Find where the given text appears and provide that cell's center as (x, y) coordinate. 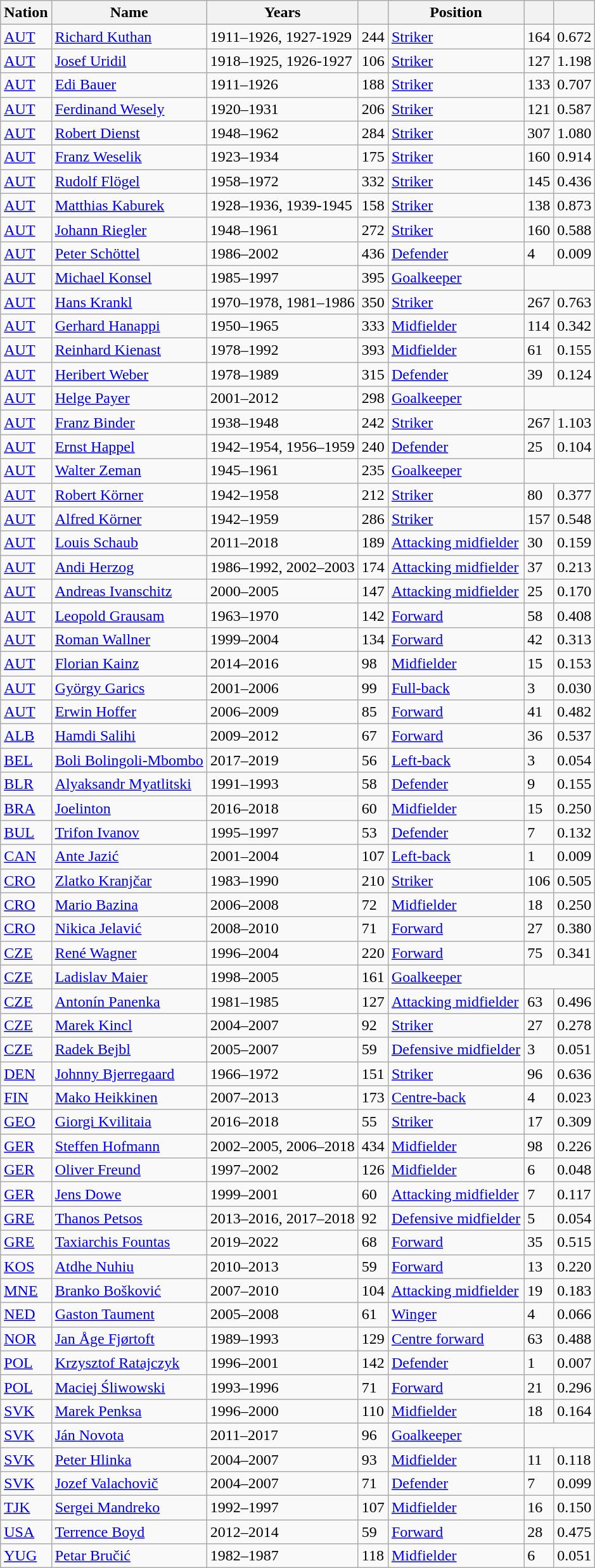
Marek Kincl (129, 1025)
0.488 (574, 1339)
0.763 (574, 302)
Terrence Boyd (129, 1532)
0.548 (574, 519)
175 (373, 157)
Reinhard Kienast (129, 350)
145 (539, 181)
9 (539, 784)
1942–1959 (283, 519)
Mario Bazina (129, 905)
1920–1931 (283, 109)
Ante Jazić (129, 857)
0.496 (574, 1001)
Franz Binder (129, 423)
YUG (26, 1556)
0.159 (574, 543)
333 (373, 326)
220 (373, 953)
16 (539, 1508)
1996–2004 (283, 953)
0.515 (574, 1242)
93 (373, 1459)
BEL (26, 760)
René Wagner (129, 953)
Hamdi Salihi (129, 736)
151 (373, 1074)
0.030 (574, 687)
0.873 (574, 205)
55 (373, 1122)
2008–2010 (283, 929)
Trifon Ivanov (129, 832)
2005–2008 (283, 1315)
133 (539, 85)
Andi Herzog (129, 567)
BRA (26, 808)
0.537 (574, 736)
67 (373, 736)
75 (539, 953)
Franz Weselik (129, 157)
Helge Payer (129, 398)
0.099 (574, 1484)
Johnny Bjerregaard (129, 1074)
Alfred Körner (129, 519)
CAN (26, 857)
Peter Schöttel (129, 253)
1999–2004 (283, 639)
0.278 (574, 1025)
0.124 (574, 374)
121 (539, 109)
0.707 (574, 85)
0.587 (574, 109)
240 (373, 447)
104 (373, 1291)
Ladislav Maier (129, 977)
Zlatko Kranjčar (129, 881)
0.170 (574, 591)
2009–2012 (283, 736)
BUL (26, 832)
0.066 (574, 1315)
0.341 (574, 953)
1950–1965 (283, 326)
110 (373, 1411)
1911–1926 (283, 85)
Roman Wallner (129, 639)
350 (373, 302)
1992–1997 (283, 1508)
158 (373, 205)
0.482 (574, 712)
41 (539, 712)
129 (373, 1339)
28 (539, 1532)
307 (539, 133)
436 (373, 253)
1997–2002 (283, 1170)
212 (373, 495)
30 (539, 543)
19 (539, 1291)
Steffen Hofmann (129, 1146)
1942–1954, 1956–1959 (283, 447)
1985–1997 (283, 277)
0.636 (574, 1074)
FIN (26, 1098)
17 (539, 1122)
Louis Schaub (129, 543)
1986–2002 (283, 253)
Robert Körner (129, 495)
1928–1936, 1939-1945 (283, 205)
56 (373, 760)
Erwin Hoffer (129, 712)
Centre-back (456, 1098)
Matthias Kaburek (129, 205)
Rudolf Flögel (129, 181)
Johann Riegler (129, 229)
2011–2018 (283, 543)
2006–2008 (283, 905)
0.505 (574, 881)
0.183 (574, 1291)
1.080 (574, 133)
206 (373, 109)
Peter Hlinka (129, 1459)
2007–2010 (283, 1291)
Leopold Grausam (129, 615)
USA (26, 1532)
0.164 (574, 1411)
1996–2000 (283, 1411)
0.408 (574, 615)
210 (373, 881)
0.023 (574, 1098)
0.117 (574, 1194)
1970–1978, 1981–1986 (283, 302)
434 (373, 1146)
MNE (26, 1291)
Ján Novota (129, 1435)
298 (373, 398)
42 (539, 639)
1942–1958 (283, 495)
1995–1997 (283, 832)
1958–1972 (283, 181)
Ferdinand Wesely (129, 109)
2010–2013 (283, 1266)
0.220 (574, 1266)
Sergei Mandreko (129, 1508)
Ernst Happel (129, 447)
174 (373, 567)
1.103 (574, 423)
0.377 (574, 495)
Atdhe Nuhiu (129, 1266)
Mako Heikkinen (129, 1098)
161 (373, 977)
Winger (456, 1315)
Marek Penksa (129, 1411)
332 (373, 181)
2006–2009 (283, 712)
Petar Bručić (129, 1556)
1978–1989 (283, 374)
1996–2001 (283, 1363)
286 (373, 519)
1945–1961 (283, 471)
0.914 (574, 157)
1911–1926, 1927-1929 (283, 37)
Thanos Petsos (129, 1218)
37 (539, 567)
5 (539, 1218)
189 (373, 543)
0.104 (574, 447)
KOS (26, 1266)
68 (373, 1242)
TJK (26, 1508)
Gerhard Hanappi (129, 326)
GEO (26, 1122)
0.436 (574, 181)
Boli Bolingoli-Mbombo (129, 760)
2001–2004 (283, 857)
242 (373, 423)
2000–2005 (283, 591)
80 (539, 495)
Richard Kuthan (129, 37)
Jozef Valachovič (129, 1484)
Taxiarchis Fountas (129, 1242)
11 (539, 1459)
Josef Uridil (129, 61)
Nikica Jelavić (129, 929)
164 (539, 37)
1978–1992 (283, 350)
0.475 (574, 1532)
2002–2005, 2006–2018 (283, 1146)
1991–1993 (283, 784)
2012–2014 (283, 1532)
1966–1972 (283, 1074)
13 (539, 1266)
0.153 (574, 663)
Branko Bošković (129, 1291)
Andreas Ivanschitz (129, 591)
Maciej Śliwowski (129, 1387)
Heribert Weber (129, 374)
1948–1962 (283, 133)
173 (373, 1098)
0.313 (574, 639)
Alyaksandr Myatlitski (129, 784)
0.118 (574, 1459)
134 (373, 639)
1918–1925, 1926-1927 (283, 61)
Gaston Taument (129, 1315)
2014–2016 (283, 663)
2005–2007 (283, 1049)
1993–1996 (283, 1387)
Hans Krankl (129, 302)
Giorgi Kvilitaia (129, 1122)
1963–1970 (283, 615)
1999–2001 (283, 1194)
György Garics (129, 687)
0.007 (574, 1363)
0.213 (574, 567)
NOR (26, 1339)
ALB (26, 736)
Joelinton (129, 808)
Robert Dienst (129, 133)
315 (373, 374)
Jan Åge Fjørtoft (129, 1339)
2011–2017 (283, 1435)
1983–1990 (283, 881)
Edi Bauer (129, 85)
85 (373, 712)
0.342 (574, 326)
1948–1961 (283, 229)
0.588 (574, 229)
0.380 (574, 929)
118 (373, 1556)
2019–2022 (283, 1242)
Centre forward (456, 1339)
0.132 (574, 832)
39 (539, 374)
Oliver Freund (129, 1170)
188 (373, 85)
284 (373, 133)
272 (373, 229)
Michael Konsel (129, 277)
2017–2019 (283, 760)
1989–1993 (283, 1339)
0.309 (574, 1122)
2001–2012 (283, 398)
0.150 (574, 1508)
Antonín Panenka (129, 1001)
Radek Bejbl (129, 1049)
126 (373, 1170)
53 (373, 832)
1.198 (574, 61)
1998–2005 (283, 977)
Walter Zeman (129, 471)
235 (373, 471)
Nation (26, 13)
21 (539, 1387)
Years (283, 13)
1923–1934 (283, 157)
72 (373, 905)
114 (539, 326)
Jens Dowe (129, 1194)
Krzysztof Ratajczyk (129, 1363)
244 (373, 37)
0.048 (574, 1170)
2001–2006 (283, 687)
147 (373, 591)
BLR (26, 784)
2013–2016, 2017–2018 (283, 1218)
157 (539, 519)
1982–1987 (283, 1556)
DEN (26, 1074)
Florian Kainz (129, 663)
0.296 (574, 1387)
0.226 (574, 1146)
Full-back (456, 687)
99 (373, 687)
NED (26, 1315)
1981–1985 (283, 1001)
138 (539, 205)
393 (373, 350)
395 (373, 277)
1938–1948 (283, 423)
0.672 (574, 37)
2007–2013 (283, 1098)
Name (129, 13)
35 (539, 1242)
Position (456, 13)
36 (539, 736)
1986–1992, 2002–2003 (283, 567)
